Scan for the cell matching the given text and deliver its [x, y] coordinate at center. 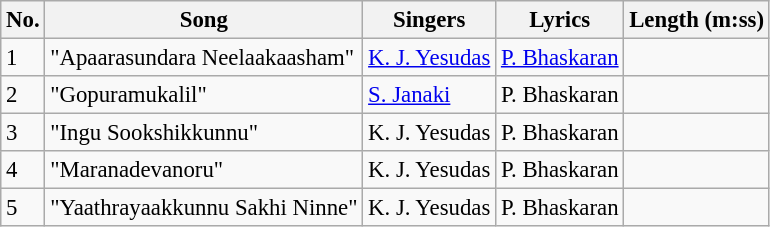
5 [23, 208]
4 [23, 170]
3 [23, 133]
"Apaarasundara Neelaakaasham" [204, 58]
Lyrics [560, 20]
Song [204, 20]
"Gopuramukalil" [204, 95]
Length (m:ss) [696, 20]
1 [23, 58]
2 [23, 95]
"Ingu Sookshikkunnu" [204, 133]
"Maranadevanoru" [204, 170]
Singers [430, 20]
"Yaathrayaakkunnu Sakhi Ninne" [204, 208]
S. Janaki [430, 95]
No. [23, 20]
